Identify which cell holds the provided text, then report its [X, Y] central coordinate. 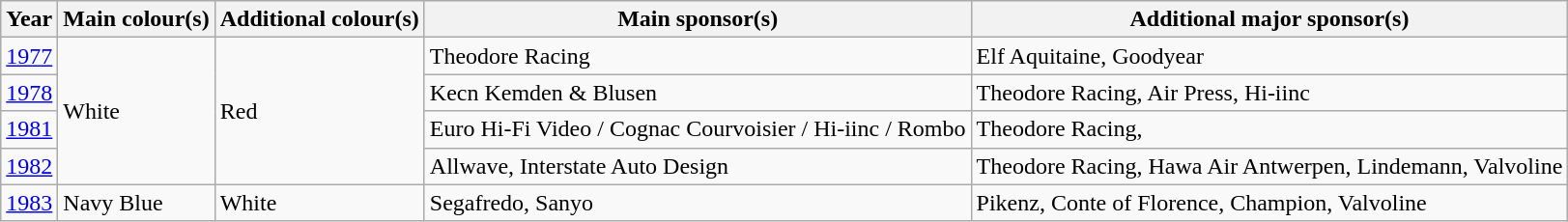
Additional colour(s) [319, 19]
Elf Aquitaine, Goodyear [1269, 56]
Segafredo, Sanyo [698, 203]
Kecn Kemden & Blusen [698, 93]
Red [319, 111]
Theodore Racing, [1269, 129]
Main colour(s) [136, 19]
Navy Blue [136, 203]
Pikenz, Conte of Florence, Champion, Valvoline [1269, 203]
Theodore Racing [698, 56]
Allwave, Interstate Auto Design [698, 166]
Main sponsor(s) [698, 19]
Euro Hi-Fi Video / Cognac Courvoisier / Hi-iinc / Rombo [698, 129]
Theodore Racing, Air Press, Hi-iinc [1269, 93]
1982 [29, 166]
Year [29, 19]
1978 [29, 93]
1983 [29, 203]
Additional major sponsor(s) [1269, 19]
1977 [29, 56]
1981 [29, 129]
Theodore Racing, Hawa Air Antwerpen, Lindemann, Valvoline [1269, 166]
